Search for the cell housing the specified text and yield its (x, y) center coordinate. 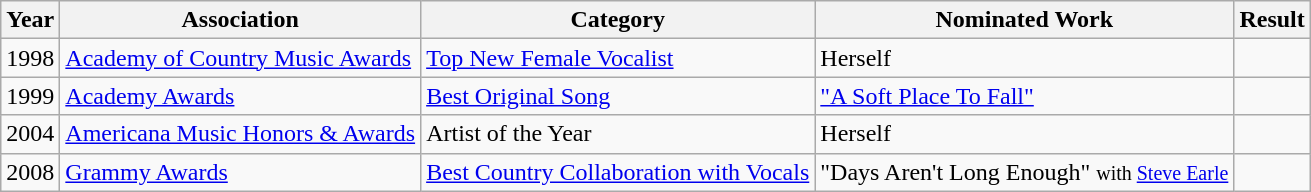
Best Original Song (618, 96)
Top New Female Vocalist (618, 58)
1999 (30, 96)
Association (240, 20)
Nominated Work (1024, 20)
Category (618, 20)
Academy Awards (240, 96)
Grammy Awards (240, 172)
Artist of the Year (618, 134)
Americana Music Honors & Awards (240, 134)
"Days Aren't Long Enough" with Steve Earle (1024, 172)
Year (30, 20)
Result (1272, 20)
2008 (30, 172)
"A Soft Place To Fall" (1024, 96)
Academy of Country Music Awards (240, 58)
Best Country Collaboration with Vocals (618, 172)
2004 (30, 134)
1998 (30, 58)
